Output the [X, Y] coordinate of the center of the cell containing the given text.  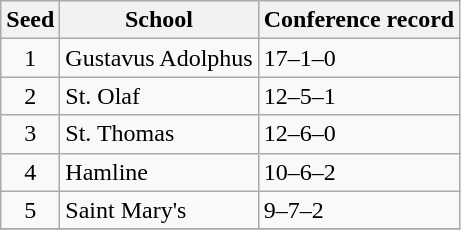
4 [30, 172]
9–7–2 [358, 210]
Hamline [159, 172]
Conference record [358, 20]
Seed [30, 20]
3 [30, 134]
12–5–1 [358, 96]
2 [30, 96]
1 [30, 58]
Saint Mary's [159, 210]
School [159, 20]
St. Thomas [159, 134]
Gustavus Adolphus [159, 58]
17–1–0 [358, 58]
5 [30, 210]
12–6–0 [358, 134]
10–6–2 [358, 172]
St. Olaf [159, 96]
